Identify which cell holds the provided text, then report its [x, y] central coordinate. 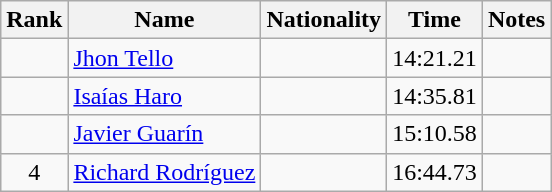
Richard Rodríguez [164, 172]
Time [435, 20]
Rank [34, 20]
14:35.81 [435, 96]
16:44.73 [435, 172]
Name [164, 20]
15:10.58 [435, 134]
14:21.21 [435, 58]
Isaías Haro [164, 96]
Nationality [324, 20]
Jhon Tello [164, 58]
4 [34, 172]
Notes [516, 20]
Javier Guarín [164, 134]
